Scan for the cell matching the given text and deliver its [x, y] coordinate at center. 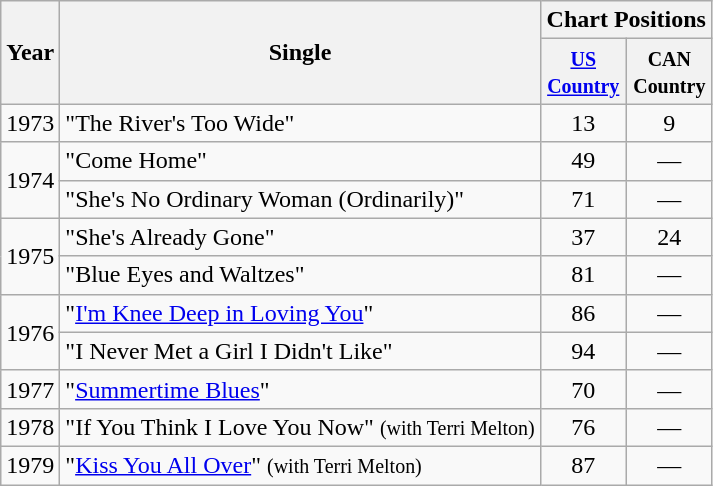
"Blue Eyes and Waltzes" [300, 275]
Year [30, 52]
1979 [30, 465]
"If You Think I Love You Now" (with Terri Melton) [300, 427]
"Kiss You All Over" (with Terri Melton) [300, 465]
70 [583, 389]
1974 [30, 180]
1973 [30, 123]
87 [583, 465]
Chart Positions [626, 20]
"Come Home" [300, 161]
"The River's Too Wide" [300, 123]
86 [583, 313]
"I Never Met a Girl I Didn't Like" [300, 351]
"She's No Ordinary Woman (Ordinarily)" [300, 199]
76 [583, 427]
1978 [30, 427]
81 [583, 275]
1976 [30, 332]
1975 [30, 256]
71 [583, 199]
"She's Already Gone" [300, 237]
37 [583, 237]
24 [669, 237]
"I'm Knee Deep in Loving You" [300, 313]
1977 [30, 389]
"Summertime Blues" [300, 389]
9 [669, 123]
94 [583, 351]
US Country [583, 72]
Single [300, 52]
49 [583, 161]
13 [583, 123]
CAN Country [669, 72]
